Output the (x, y) coordinate of the center of the cell containing the given text.  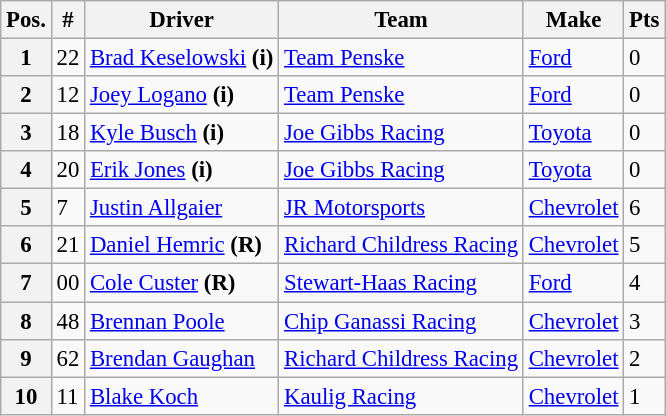
48 (68, 321)
00 (68, 283)
Kaulig Racing (402, 396)
18 (68, 133)
# (68, 20)
10 (26, 396)
Pts (644, 20)
Chip Ganassi Racing (402, 321)
Justin Allgaier (182, 208)
12 (68, 95)
Brennan Poole (182, 321)
Kyle Busch (i) (182, 133)
Driver (182, 20)
Brad Keselowski (i) (182, 58)
8 (26, 321)
9 (26, 358)
22 (68, 58)
21 (68, 245)
Erik Jones (i) (182, 170)
11 (68, 396)
Joey Logano (i) (182, 95)
JR Motorsports (402, 208)
Team (402, 20)
Pos. (26, 20)
Daniel Hemric (R) (182, 245)
62 (68, 358)
20 (68, 170)
Make (573, 20)
Brendan Gaughan (182, 358)
Cole Custer (R) (182, 283)
Stewart-Haas Racing (402, 283)
Blake Koch (182, 396)
